Locate the cell with the specified text and output its (x, y) center coordinate. 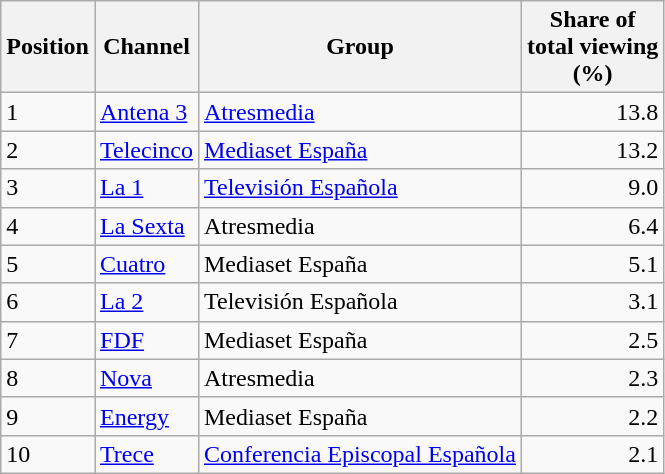
Share oftotal viewing(%) (592, 47)
13.2 (592, 150)
3.1 (592, 302)
7 (48, 340)
10 (48, 454)
2.5 (592, 340)
2.3 (592, 378)
La 2 (146, 302)
13.8 (592, 112)
Conferencia Episcopal Española (360, 454)
Nova (146, 378)
Cuatro (146, 264)
Trece (146, 454)
Antena 3 (146, 112)
2 (48, 150)
8 (48, 378)
5.1 (592, 264)
Channel (146, 47)
2.2 (592, 416)
6.4 (592, 226)
La Sexta (146, 226)
Telecinco (146, 150)
4 (48, 226)
Group (360, 47)
9.0 (592, 188)
1 (48, 112)
6 (48, 302)
Position (48, 47)
La 1 (146, 188)
FDF (146, 340)
3 (48, 188)
Energy (146, 416)
9 (48, 416)
2.1 (592, 454)
5 (48, 264)
